Determine the [x, y] coordinate at the center of the cell enclosing the given text.  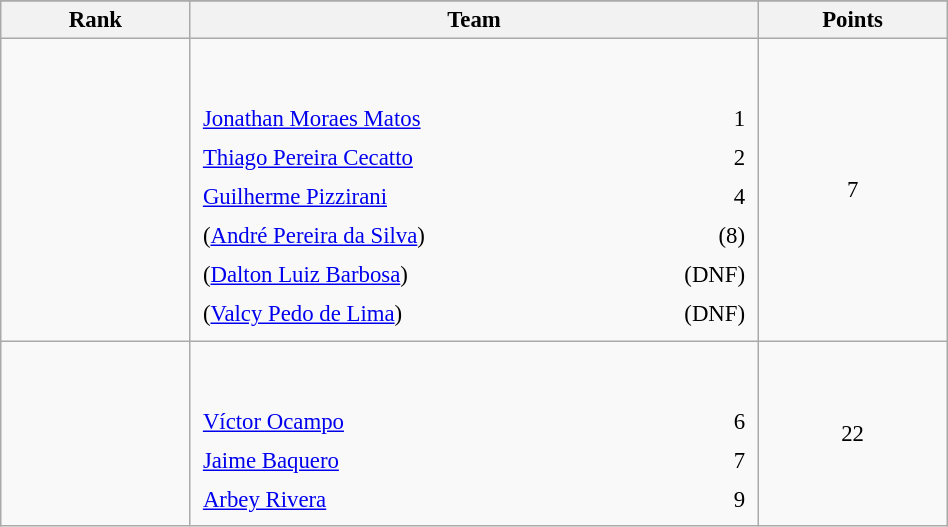
(André Pereira da Silva) [408, 236]
6 [717, 421]
Rank [96, 20]
9 [717, 499]
4 [686, 197]
Víctor Ocampo 6 Jaime Baquero 7 Arbey Rivera 9 [474, 434]
Jaime Baquero [439, 460]
2 [686, 158]
Guilherme Pizzirani [408, 197]
Team [474, 20]
(Valcy Pedo de Lima) [408, 314]
1 [686, 119]
(Dalton Luiz Barbosa) [408, 275]
Víctor Ocampo [439, 421]
Jonathan Moraes Matos [408, 119]
Arbey Rivera [439, 499]
(8) [686, 236]
Points [852, 20]
Thiago Pereira Cecatto [408, 158]
22 [852, 434]
